For the text-containing cell, return its midpoint in (x, y) coordinate format. 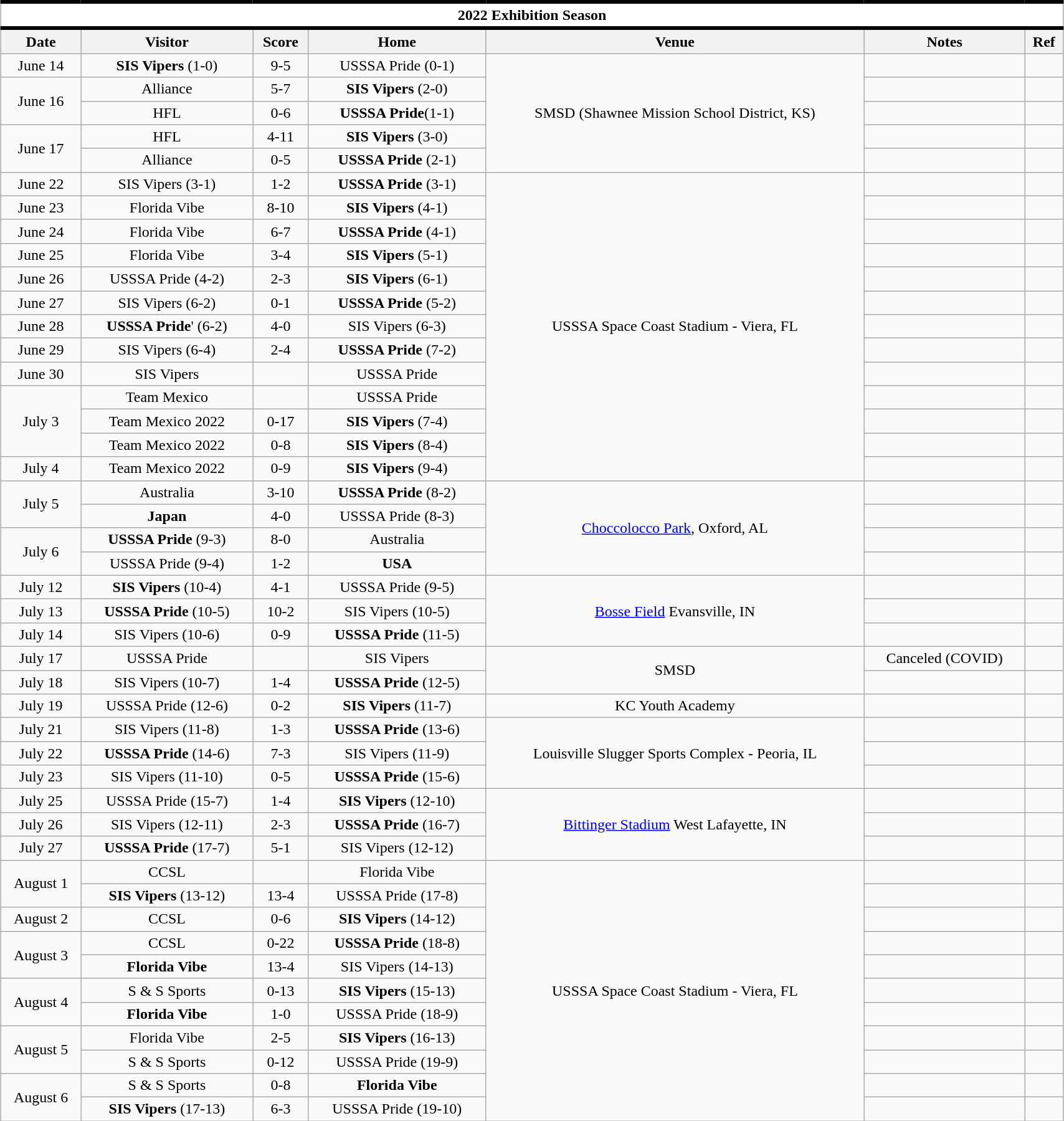
June 26 (41, 279)
USA (397, 563)
USSSA Pride(1-1) (397, 113)
SIS Vipers (17-13) (167, 1109)
August 3 (41, 955)
4-1 (280, 587)
USSSA Pride (8-3) (397, 516)
SMSD (675, 670)
USSSA Pride (19-9) (397, 1061)
USSSA Pride (4-1) (397, 231)
July 21 (41, 730)
July 22 (41, 753)
Japan (167, 516)
Score (280, 41)
USSSA Pride (14-6) (167, 753)
7-3 (280, 753)
10-2 (280, 611)
July 18 (41, 682)
USSSA Pride (16-7) (397, 824)
SIS Vipers (16-13) (397, 1038)
SIS Vipers (3-0) (397, 136)
June 27 (41, 302)
July 27 (41, 848)
SIS Vipers (13-12) (167, 895)
5-1 (280, 848)
Bosse Field Evansville, IN (675, 611)
4-11 (280, 136)
June 24 (41, 231)
USSSA Pride' (6-2) (167, 327)
SIS Vipers (9-4) (397, 469)
5-7 (280, 89)
SIS Vipers (6-3) (397, 327)
July 12 (41, 587)
USSSA Pride (2-1) (397, 160)
6-7 (280, 231)
USSSA Pride (8-2) (397, 492)
August 4 (41, 1002)
1-0 (280, 1014)
SIS Vipers (12-12) (397, 848)
USSSA Pride (15-7) (167, 801)
USSSA Pride (17-7) (167, 848)
USSSA Pride (5-2) (397, 302)
6-3 (280, 1109)
June 23 (41, 208)
June 14 (41, 65)
USSSA Pride (11-5) (397, 634)
USSSA Pride (4-2) (167, 279)
KC Youth Academy (675, 706)
Ref (1044, 41)
SIS Vipers (11-7) (397, 706)
June 22 (41, 184)
USSSA Pride (18-8) (397, 943)
USSSA Pride (9-5) (397, 587)
8-0 (280, 540)
SIS Vipers (6-1) (397, 279)
SIS Vipers (1-0) (167, 65)
August 2 (41, 919)
Date (41, 41)
SIS Vipers (5-1) (397, 255)
USSSA Pride (15-6) (397, 777)
SIS Vipers (7-4) (397, 421)
June 25 (41, 255)
June 17 (41, 148)
3-10 (280, 492)
Visitor (167, 41)
August 1 (41, 884)
USSSA Pride (19-10) (397, 1109)
USSSA Pride (9-3) (167, 540)
June 29 (41, 350)
SIS Vipers (10-7) (167, 682)
9-5 (280, 65)
3-4 (280, 255)
SIS Vipers (8-4) (397, 445)
SIS Vipers (11-10) (167, 777)
USSSA Pride (7-2) (397, 350)
0-1 (280, 302)
2-5 (280, 1038)
August 5 (41, 1049)
Choccolocco Park, Oxford, AL (675, 528)
SIS Vipers (3-1) (167, 184)
USSSA Pride (12-5) (397, 682)
USSSA Pride (10-5) (167, 611)
SIS Vipers (12-10) (397, 801)
July 14 (41, 634)
Notes (944, 41)
USSSA Pride (9-4) (167, 563)
USSSA Pride (13-6) (397, 730)
0-22 (280, 943)
Home (397, 41)
0-2 (280, 706)
June 16 (41, 101)
SIS Vipers (12-11) (167, 824)
July 13 (41, 611)
July 3 (41, 421)
USSSA Pride (17-8) (397, 895)
SIS Vipers (15-13) (397, 990)
July 25 (41, 801)
July 6 (41, 551)
USSSA Pride (3-1) (397, 184)
Canceled (COVID) (944, 658)
0-13 (280, 990)
July 4 (41, 469)
Venue (675, 41)
Team Mexico (167, 398)
July 26 (41, 824)
July 17 (41, 658)
SMSD (Shawnee Mission School District, KS) (675, 113)
2-4 (280, 350)
SIS Vipers (10-5) (397, 611)
8-10 (280, 208)
SIS Vipers (14-13) (397, 966)
June 30 (41, 374)
2022 Exhibition Season (532, 15)
SIS Vipers (10-4) (167, 587)
USSSA Pride (18-9) (397, 1014)
USSSA Pride (12-6) (167, 706)
USSSA Pride (0-1) (397, 65)
Bittinger Stadium West Lafayette, IN (675, 824)
July 5 (41, 504)
SIS Vipers (6-2) (167, 302)
1-3 (280, 730)
July 19 (41, 706)
0-17 (280, 421)
SIS Vipers (11-8) (167, 730)
SIS Vipers (2-0) (397, 89)
0-12 (280, 1061)
Louisville Slugger Sports Complex - Peoria, IL (675, 753)
SIS Vipers (14-12) (397, 919)
SIS Vipers (6-4) (167, 350)
SIS Vipers (10-6) (167, 634)
July 23 (41, 777)
June 28 (41, 327)
August 6 (41, 1097)
SIS Vipers (4-1) (397, 208)
SIS Vipers (11-9) (397, 753)
